Return the (x, y) coordinate for the center point of the cell that contains the specified text.  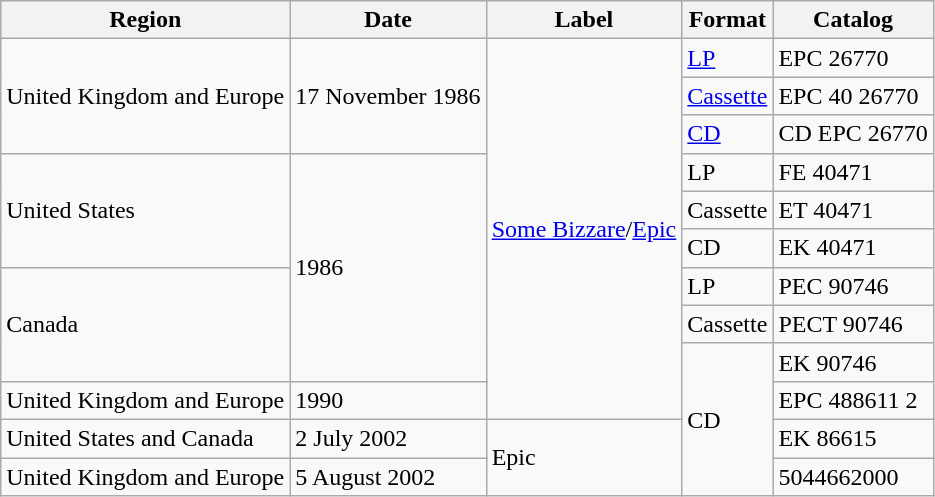
EK 86615 (853, 438)
PEC 90746 (853, 286)
PECT 90746 (853, 324)
Format (728, 20)
ET 40471 (853, 210)
Epic (584, 457)
EPC 40 26770 (853, 96)
1990 (388, 400)
FE 40471 (853, 172)
2 July 2002 (388, 438)
17 November 1986 (388, 96)
Some Bizzare/Epic (584, 230)
EK 40471 (853, 248)
Label (584, 20)
5 August 2002 (388, 477)
CD EPC 26770 (853, 134)
Date (388, 20)
EK 90746 (853, 362)
Catalog (853, 20)
EPC 26770 (853, 58)
1986 (388, 267)
Canada (146, 324)
United States (146, 210)
United States and Canada (146, 438)
Region (146, 20)
5044662000 (853, 477)
EPC 488611 2 (853, 400)
